Identify which cell holds the provided text, then report its (X, Y) central coordinate. 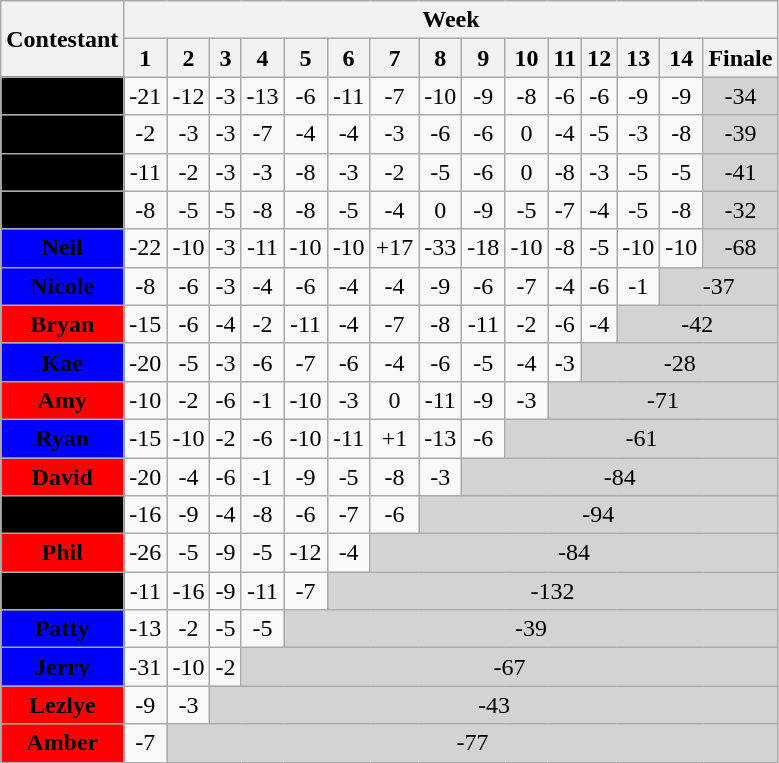
Julie (62, 134)
Hollie (62, 172)
1 (146, 58)
Nicole (62, 286)
-32 (740, 210)
Bill (62, 96)
-94 (598, 515)
Jerry (62, 667)
-22 (146, 248)
Contestant (62, 39)
Neil (62, 248)
-21 (146, 96)
-18 (484, 248)
8 (440, 58)
13 (638, 58)
Ryan (62, 438)
Jim (62, 591)
5 (306, 58)
-41 (740, 172)
-42 (698, 324)
-33 (440, 248)
Phil (62, 553)
6 (348, 58)
+1 (394, 438)
-68 (740, 248)
Week (451, 20)
-37 (719, 286)
Finale (740, 58)
3 (226, 58)
-71 (663, 400)
-28 (680, 362)
Lezlye (62, 705)
10 (526, 58)
Isabeau (62, 210)
+17 (394, 248)
Amber (62, 743)
Bryan (62, 324)
12 (600, 58)
Jez (62, 515)
2 (188, 58)
-132 (552, 591)
-34 (740, 96)
Patty (62, 629)
14 (682, 58)
11 (565, 58)
Amy (62, 400)
-67 (510, 667)
-77 (472, 743)
4 (262, 58)
-26 (146, 553)
Kae (62, 362)
David (62, 477)
7 (394, 58)
-43 (494, 705)
-31 (146, 667)
-61 (642, 438)
9 (484, 58)
